For the text-containing cell, return its midpoint in (x, y) coordinate format. 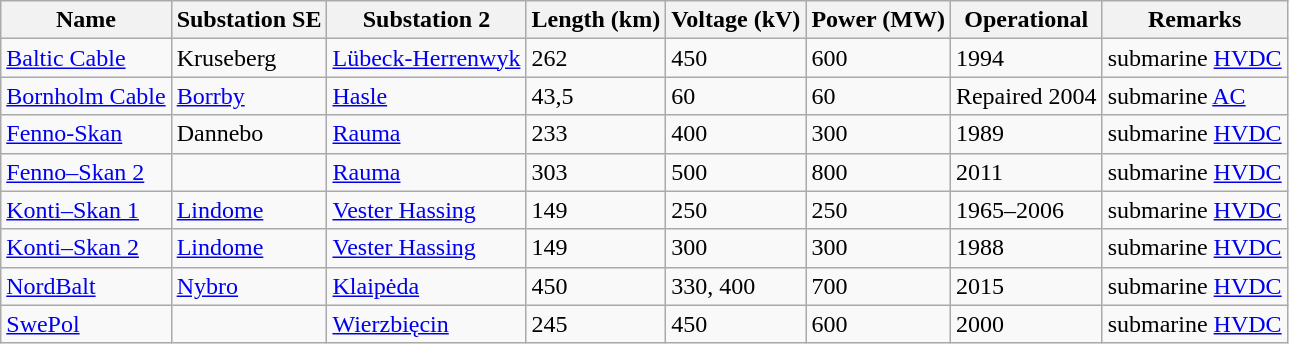
330, 400 (736, 286)
262 (596, 58)
Substation SE (249, 20)
Baltic Cable (86, 58)
Kruseberg (249, 58)
Wierzbięcin (426, 324)
2000 (1026, 324)
Voltage (kV) (736, 20)
Remarks (1194, 20)
1965–2006 (1026, 210)
303 (596, 172)
800 (878, 172)
2015 (1026, 286)
Bornholm Cable (86, 96)
Borrby (249, 96)
Dannebo (249, 134)
Hasle (426, 96)
NordBalt (86, 286)
Klaipėda (426, 286)
Nybro (249, 286)
Name (86, 20)
Konti–Skan 2 (86, 248)
400 (736, 134)
submarine AC (1194, 96)
Konti–Skan 1 (86, 210)
1988 (1026, 248)
SwePol (86, 324)
43,5 (596, 96)
1989 (1026, 134)
Fenno-Skan (86, 134)
245 (596, 324)
Operational (1026, 20)
Substation 2 (426, 20)
Power (MW) (878, 20)
Lübeck-Herrenwyk (426, 58)
Length (km) (596, 20)
1994 (1026, 58)
700 (878, 286)
Fenno–Skan 2 (86, 172)
500 (736, 172)
2011 (1026, 172)
Repaired 2004 (1026, 96)
233 (596, 134)
